Output the (x, y) coordinate of the center of the cell containing the given text.  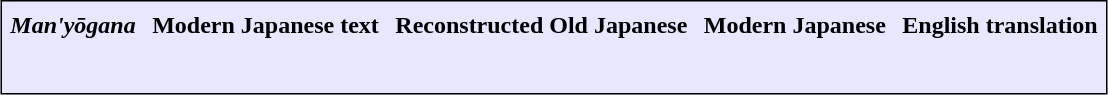
Man'yōgana (73, 25)
Reconstructed Old Japanese (542, 25)
English translation (1000, 25)
Modern Japanese text (266, 25)
Modern Japanese (794, 25)
